Output the [x, y] coordinate of the center of the cell containing the given text.  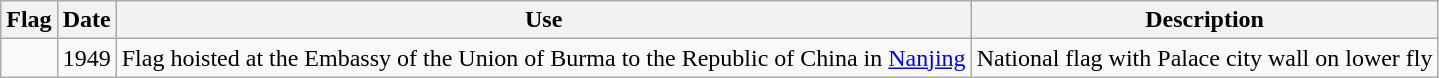
Use [544, 20]
Flag [29, 20]
1949 [86, 58]
Flag hoisted at the Embassy of the Union of Burma to the Republic of China in Nanjing [544, 58]
Date [86, 20]
Description [1204, 20]
National flag with Palace city wall on lower fly [1204, 58]
